Capture the cell that displays the provided text and extract its [X, Y] central coordinate. 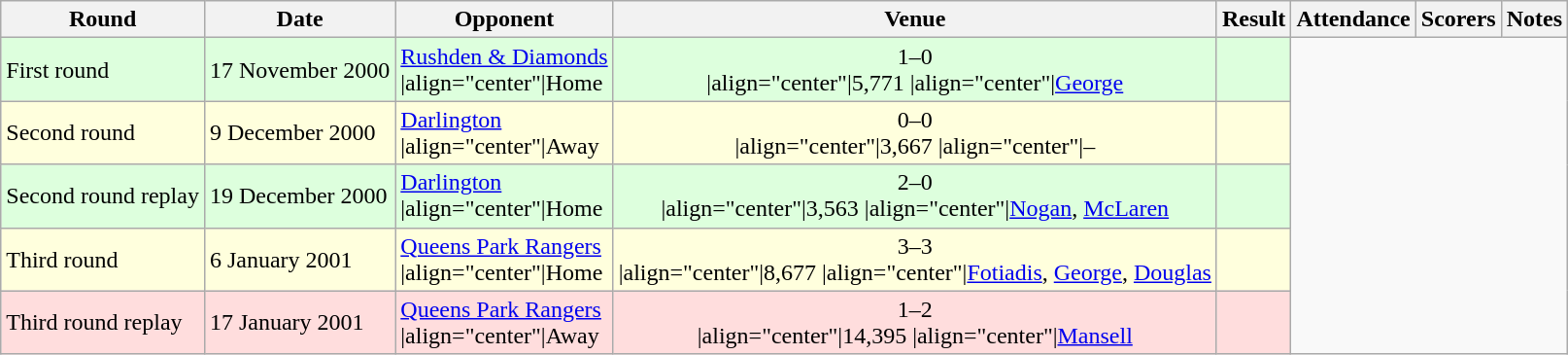
Second round [103, 132]
Queens Park Rangers|align="center"|Away [504, 323]
Queens Park Rangers|align="center"|Home [504, 259]
2–0|align="center"|3,563 |align="center"|Nogan, McLaren [915, 196]
Round [103, 19]
Notes [1534, 19]
17 November 2000 [299, 70]
17 January 2001 [299, 323]
Opponent [504, 19]
3–3|align="center"|8,677 |align="center"|Fotiadis, George, Douglas [915, 259]
1–0|align="center"|5,771 |align="center"|George [915, 70]
First round [103, 70]
Date [299, 19]
9 December 2000 [299, 132]
6 January 2001 [299, 259]
Second round replay [103, 196]
Rushden & Diamonds|align="center"|Home [504, 70]
Scorers [1458, 19]
Result [1253, 19]
19 December 2000 [299, 196]
Darlington|align="center"|Away [504, 132]
Third round [103, 259]
0–0|align="center"|3,667 |align="center"|– [915, 132]
Third round replay [103, 323]
Venue [915, 19]
Attendance [1353, 19]
1–2|align="center"|14,395 |align="center"|Mansell [915, 323]
Darlington|align="center"|Home [504, 196]
